Find where the given text appears and provide that cell's center as (X, Y) coordinate. 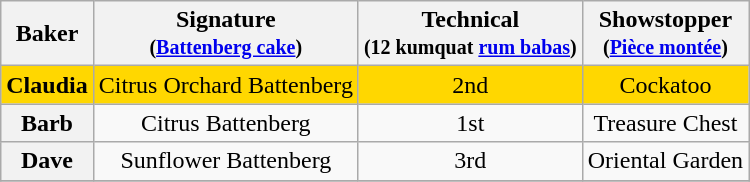
Treasure Chest (665, 123)
Showstopper(Pièce montée) (665, 34)
Cockatoo (665, 85)
2nd (470, 85)
Baker (47, 34)
Oriental Garden (665, 161)
Barb (47, 123)
Signature(Battenberg cake) (226, 34)
3rd (470, 161)
Technical(12 kumquat rum babas) (470, 34)
Claudia (47, 85)
Citrus Battenberg (226, 123)
Dave (47, 161)
Citrus Orchard Battenberg (226, 85)
Sunflower Battenberg (226, 161)
1st (470, 123)
